Capture the cell that displays the provided text and extract its (X, Y) central coordinate. 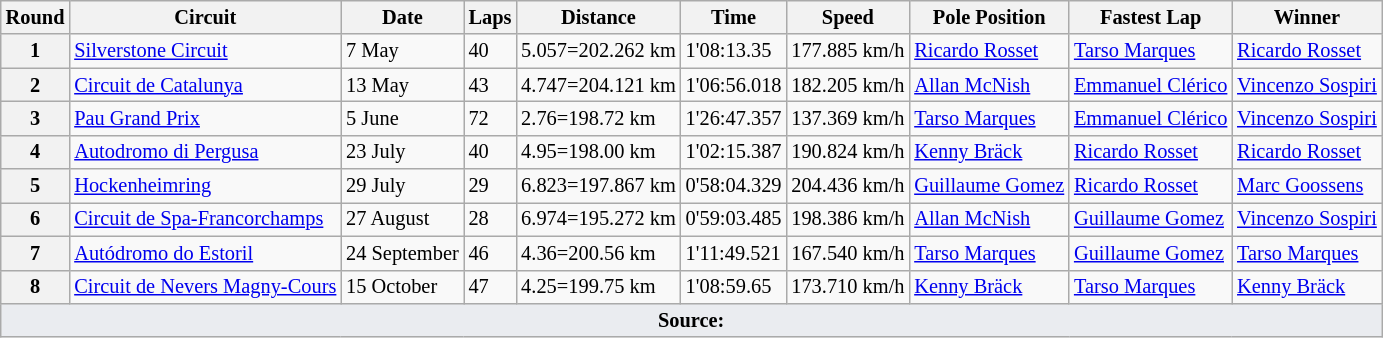
177.885 km/h (848, 51)
0'58:04.329 (734, 186)
7 May (402, 51)
Silverstone Circuit (205, 51)
1 (36, 51)
43 (490, 85)
Source: (692, 320)
4 (36, 152)
Marc Goossens (1306, 186)
7 (36, 253)
3 (36, 118)
4.747=204.121 km (598, 85)
Round (36, 17)
182.205 km/h (848, 85)
Autodromo di Pergusa (205, 152)
Circuit de Catalunya (205, 85)
204.436 km/h (848, 186)
173.710 km/h (848, 287)
5.057=202.262 km (598, 51)
Laps (490, 17)
167.540 km/h (848, 253)
72 (490, 118)
8 (36, 287)
190.824 km/h (848, 152)
Circuit de Nevers Magny-Cours (205, 287)
Fastest Lap (1150, 17)
4.25=199.75 km (598, 287)
Pole Position (989, 17)
Circuit (205, 17)
1'08:13.35 (734, 51)
47 (490, 287)
Hockenheimring (205, 186)
2 (36, 85)
6.823=197.867 km (598, 186)
1'08:59.65 (734, 287)
5 June (402, 118)
1'06:56.018 (734, 85)
28 (490, 219)
Speed (848, 17)
1'11:49.521 (734, 253)
Distance (598, 17)
4.95=198.00 km (598, 152)
1'26:47.357 (734, 118)
1'02:15.387 (734, 152)
137.369 km/h (848, 118)
4.36=200.56 km (598, 253)
46 (490, 253)
Pau Grand Prix (205, 118)
6.974=195.272 km (598, 219)
Date (402, 17)
6 (36, 219)
2.76=198.72 km (598, 118)
5 (36, 186)
29 July (402, 186)
Time (734, 17)
23 July (402, 152)
24 September (402, 253)
0'59:03.485 (734, 219)
13 May (402, 85)
15 October (402, 287)
Winner (1306, 17)
Circuit de Spa-Francorchamps (205, 219)
Autódromo do Estoril (205, 253)
198.386 km/h (848, 219)
29 (490, 186)
27 August (402, 219)
